Detect which cell encompasses the target text, then output its [x, y] center coordinate. 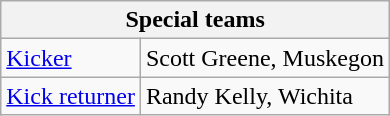
Randy Kelly, Wichita [264, 96]
Kicker [71, 58]
Kick returner [71, 96]
Special teams [196, 20]
Scott Greene, Muskegon [264, 58]
